Return the [x, y] coordinate for the center point of the cell that contains the specified text.  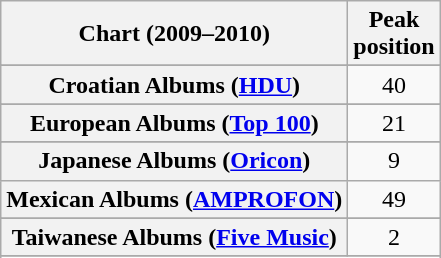
21 [394, 123]
2 [394, 237]
Peakposition [394, 34]
Taiwanese Albums (Five Music) [174, 237]
Croatian Albums (HDU) [174, 85]
European Albums (Top 100) [174, 123]
9 [394, 161]
40 [394, 85]
Mexican Albums (AMPROFON) [174, 199]
Chart (2009–2010) [174, 34]
49 [394, 199]
Japanese Albums (Oricon) [174, 161]
